Identify which cell holds the provided text, then report its (X, Y) central coordinate. 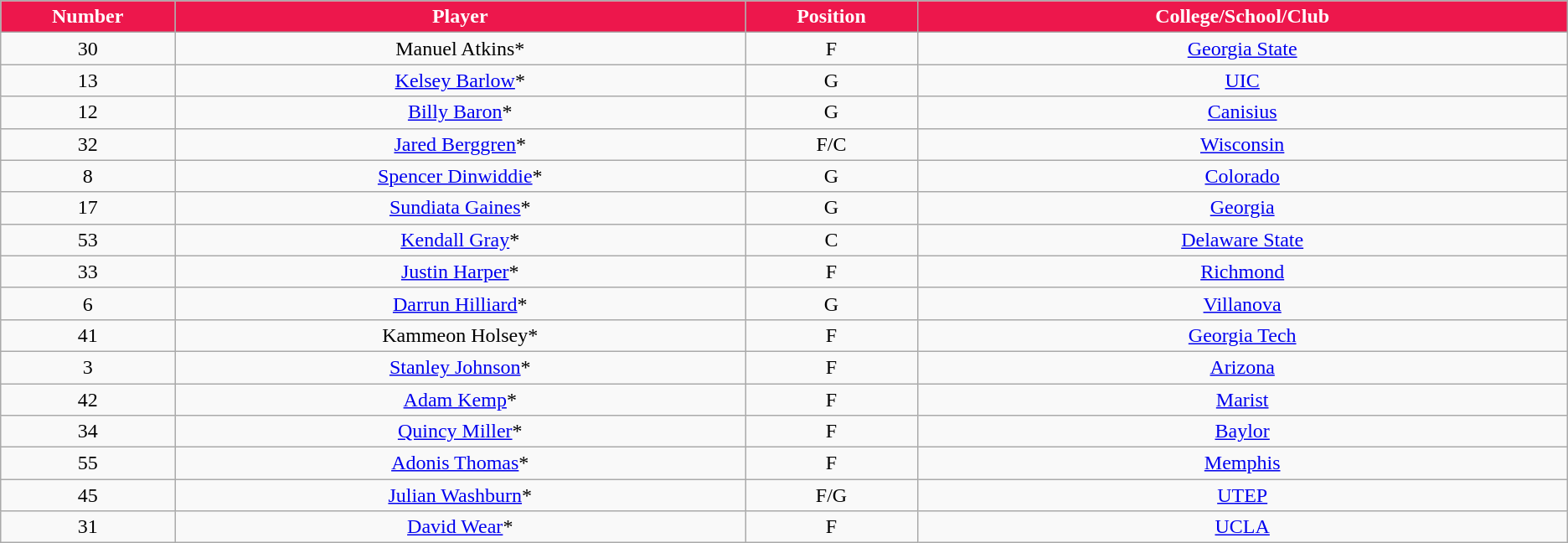
UIC (1242, 80)
UTEP (1242, 495)
Colorado (1242, 176)
42 (88, 400)
Justin Harper* (461, 271)
Kendall Gray* (461, 240)
David Wear* (461, 527)
34 (88, 432)
Georgia State (1242, 49)
Arizona (1242, 367)
Position (831, 17)
Jared Berggren* (461, 144)
Villanova (1242, 303)
Kelsey Barlow* (461, 80)
Marist (1242, 400)
Julian Washburn* (461, 495)
Georgia Tech (1242, 335)
31 (88, 527)
Manuel Atkins* (461, 49)
F/G (831, 495)
8 (88, 176)
Spencer Dinwiddie* (461, 176)
12 (88, 112)
Baylor (1242, 432)
College/School/Club (1242, 17)
Delaware State (1242, 240)
Number (88, 17)
30 (88, 49)
3 (88, 367)
Georgia (1242, 208)
Kammeon Holsey* (461, 335)
17 (88, 208)
Wisconsin (1242, 144)
Memphis (1242, 463)
Quincy Miller* (461, 432)
Sundiata Gaines* (461, 208)
33 (88, 271)
Stanley Johnson* (461, 367)
UCLA (1242, 527)
Billy Baron* (461, 112)
55 (88, 463)
Darrun Hilliard* (461, 303)
F/C (831, 144)
45 (88, 495)
6 (88, 303)
Player (461, 17)
Adam Kemp* (461, 400)
13 (88, 80)
Richmond (1242, 271)
C (831, 240)
Canisius (1242, 112)
32 (88, 144)
41 (88, 335)
53 (88, 240)
Adonis Thomas* (461, 463)
